Provide the [X, Y] coordinate of the cell's center where the given text is located.  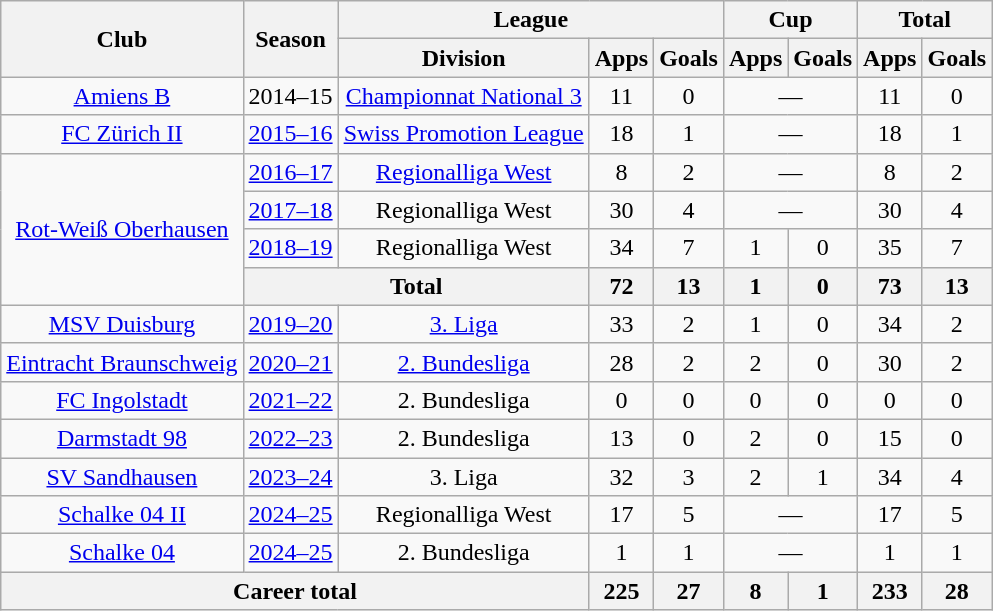
Swiss Promotion League [464, 134]
72 [621, 286]
Division [464, 58]
27 [689, 591]
Amiens B [122, 96]
2020–21 [290, 362]
2019–20 [290, 324]
2021–22 [290, 400]
Club [122, 39]
2023–24 [290, 477]
Season [290, 39]
FC Zürich II [122, 134]
2015–16 [290, 134]
Eintracht Braunschweig [122, 362]
Darmstadt 98 [122, 438]
2022–23 [290, 438]
33 [621, 324]
2017–18 [290, 210]
Rot-Weiß Oberhausen [122, 229]
SV Sandhausen [122, 477]
3 [689, 477]
Championnat National 3 [464, 96]
Cup [790, 20]
League [530, 20]
2014–15 [290, 96]
32 [621, 477]
FC Ingolstadt [122, 400]
Schalke 04 [122, 553]
233 [890, 591]
2016–17 [290, 172]
2018–19 [290, 248]
73 [890, 286]
MSV Duisburg [122, 324]
225 [621, 591]
35 [890, 248]
Career total [295, 591]
15 [890, 438]
Schalke 04 II [122, 515]
